Output the [x, y] coordinate of the center of the cell containing the given text.  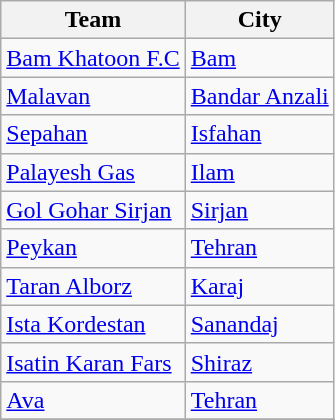
Bandar Anzali [260, 96]
Shiraz [260, 362]
Gol Gohar Sirjan [93, 210]
Isfahan [260, 134]
Sirjan [260, 210]
Malavan [93, 96]
Bam Khatoon F.C [93, 58]
Bam [260, 58]
Karaj [260, 286]
Palayesh Gas [93, 172]
City [260, 20]
Peykan [93, 248]
Ava [93, 400]
Team [93, 20]
Taran Alborz [93, 286]
Sanandaj [260, 324]
Isatin Karan Fars [93, 362]
Ilam [260, 172]
Ista Kordestan [93, 324]
Sepahan [93, 134]
